Scan for the cell matching the given text and deliver its (X, Y) coordinate at center. 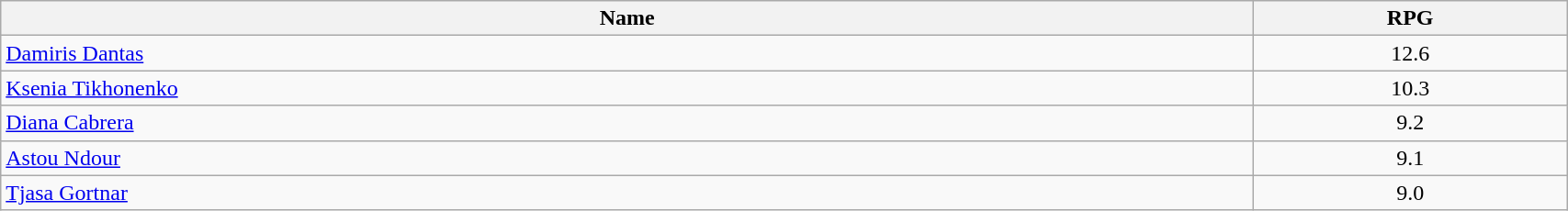
RPG (1411, 18)
Astou Ndour (627, 158)
Tjasa Gortnar (627, 193)
12.6 (1411, 53)
9.0 (1411, 193)
10.3 (1411, 88)
Ksenia Tikhonenko (627, 88)
Name (627, 18)
Damiris Dantas (627, 53)
Diana Cabrera (627, 123)
9.1 (1411, 158)
9.2 (1411, 123)
